Scan for the cell matching the given text and deliver its (x, y) coordinate at center. 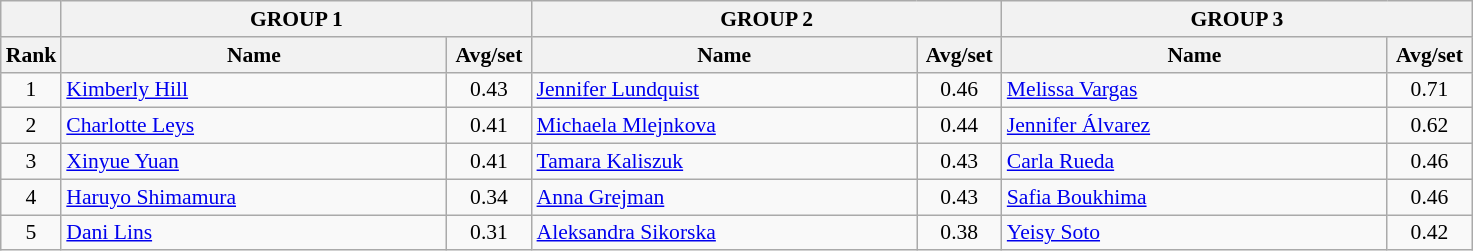
Rank (32, 55)
Dani Lins (254, 233)
Charlotte Leys (254, 126)
1 (32, 90)
0.71 (1430, 90)
0.38 (960, 233)
Aleksandra Sikorska (724, 233)
Tamara Kaliszuk (724, 162)
0.31 (488, 233)
Jennifer Lundquist (724, 90)
GROUP 1 (296, 19)
2 (32, 126)
3 (32, 162)
Safia Boukhima (1194, 197)
4 (32, 197)
5 (32, 233)
0.42 (1430, 233)
Kimberly Hill (254, 90)
Anna Grejman (724, 197)
0.62 (1430, 126)
0.44 (960, 126)
0.34 (488, 197)
GROUP 2 (767, 19)
Jennifer Álvarez (1194, 126)
Carla Rueda (1194, 162)
GROUP 3 (1237, 19)
Xinyue Yuan (254, 162)
Michaela Mlejnkova (724, 126)
Haruyo Shimamura (254, 197)
Melissa Vargas (1194, 90)
Yeisy Soto (1194, 233)
